Return the (X, Y) coordinate for the center point of the cell that contains the specified text.  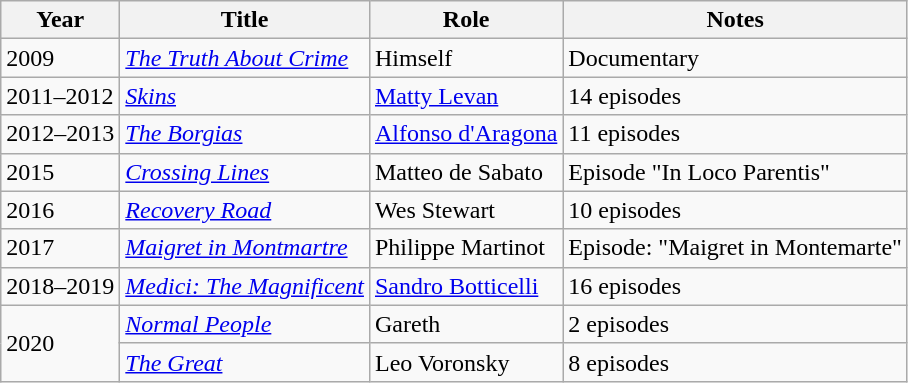
Role (466, 20)
Leo Voronsky (466, 362)
Recovery Road (245, 210)
2012–2013 (60, 134)
Wes Stewart (466, 210)
Medici: The Magnificent (245, 286)
16 episodes (736, 286)
Matty Levan (466, 96)
Maigret in Montmartre (245, 248)
Title (245, 20)
Notes (736, 20)
Episode: "Maigret in Montemarte" (736, 248)
2020 (60, 343)
Alfonso d'Aragona (466, 134)
The Truth About Crime (245, 58)
2015 (60, 172)
10 episodes (736, 210)
2017 (60, 248)
Year (60, 20)
Skins (245, 96)
Episode "In Loco Parentis" (736, 172)
2011–2012 (60, 96)
2009 (60, 58)
Crossing Lines (245, 172)
The Borgias (245, 134)
Himself (466, 58)
Normal People (245, 324)
11 episodes (736, 134)
2016 (60, 210)
The Great (245, 362)
14 episodes (736, 96)
8 episodes (736, 362)
Sandro Botticelli (466, 286)
2 episodes (736, 324)
Gareth (466, 324)
2018–2019 (60, 286)
Matteo de Sabato (466, 172)
Philippe Martinot (466, 248)
Documentary (736, 58)
